Extract the [x, y] coordinate from the center of the cell holding the provided text.  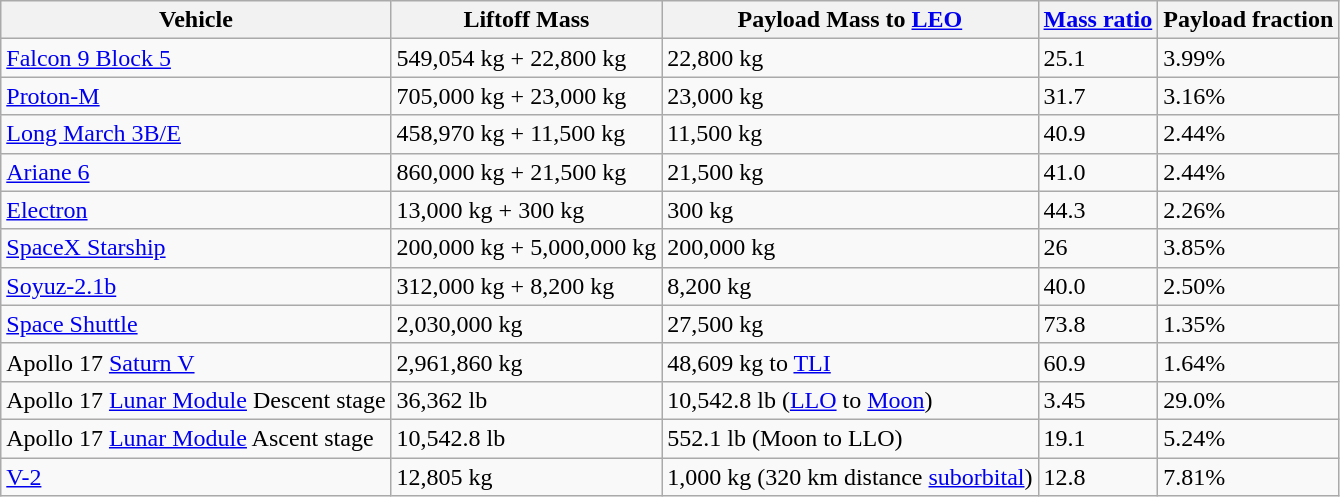
2.50% [1248, 286]
3.45 [1098, 400]
7.81% [1248, 477]
Apollo 17 Lunar Module Descent stage [196, 400]
23,000 kg [850, 96]
1.64% [1248, 362]
13,000 kg + 300 kg [526, 210]
Space Shuttle [196, 324]
Payload fraction [1248, 20]
Falcon 9 Block 5 [196, 58]
Mass ratio [1098, 20]
27,500 kg [850, 324]
SpaceX Starship [196, 248]
Apollo 17 Lunar Module Ascent stage [196, 438]
10,542.8 lb (LLO to Moon) [850, 400]
19.1 [1098, 438]
458,970 kg + 11,500 kg [526, 134]
Proton-M [196, 96]
312,000 kg + 8,200 kg [526, 286]
48,609 kg to TLI [850, 362]
44.3 [1098, 210]
12,805 kg [526, 477]
1,000 kg (320 km distance suborbital) [850, 477]
Electron [196, 210]
21,500 kg [850, 172]
Liftoff Mass [526, 20]
V-2 [196, 477]
860,000 kg + 21,500 kg [526, 172]
3.99% [1248, 58]
5.24% [1248, 438]
10,542.8 lb [526, 438]
1.35% [1248, 324]
60.9 [1098, 362]
2.26% [1248, 210]
300 kg [850, 210]
25.1 [1098, 58]
705,000 kg + 23,000 kg [526, 96]
549,054 kg + 22,800 kg [526, 58]
200,000 kg [850, 248]
29.0% [1248, 400]
12.8 [1098, 477]
73.8 [1098, 324]
3.85% [1248, 248]
3.16% [1248, 96]
Long March 3B/E [196, 134]
40.9 [1098, 134]
11,500 kg [850, 134]
Payload Mass to LEO [850, 20]
22,800 kg [850, 58]
Ariane 6 [196, 172]
200,000 kg + 5,000,000 kg [526, 248]
Vehicle [196, 20]
2,961,860 kg [526, 362]
40.0 [1098, 286]
2,030,000 kg [526, 324]
36,362 lb [526, 400]
41.0 [1098, 172]
26 [1098, 248]
Apollo 17 Saturn V [196, 362]
Soyuz-2.1b [196, 286]
552.1 lb (Moon to LLO) [850, 438]
31.7 [1098, 96]
8,200 kg [850, 286]
